Pinpoint the cell where the given text exists, returning its (X, Y) midpoint coordinate. 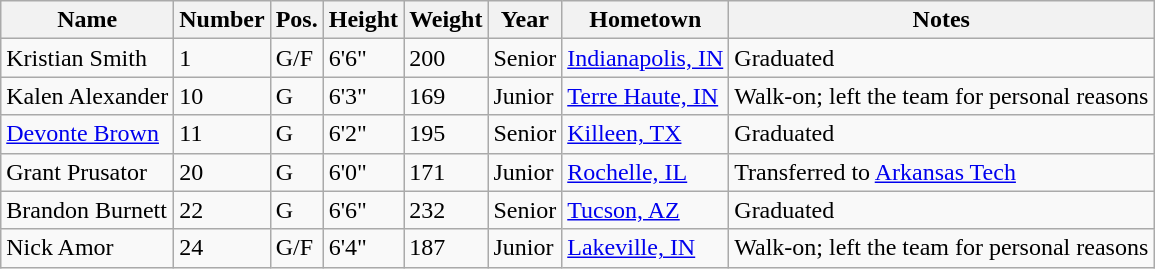
Indianapolis, IN (646, 58)
Grant Prusator (88, 172)
Weight (446, 20)
6'4" (363, 248)
Lakeville, IN (646, 248)
6'3" (363, 96)
Devonte Brown (88, 134)
Height (363, 20)
10 (222, 96)
22 (222, 210)
6'2" (363, 134)
Pos. (296, 20)
Kristian Smith (88, 58)
Rochelle, IL (646, 172)
Number (222, 20)
20 (222, 172)
11 (222, 134)
Name (88, 20)
Terre Haute, IN (646, 96)
232 (446, 210)
Transferred to Arkansas Tech (942, 172)
Kalen Alexander (88, 96)
Brandon Burnett (88, 210)
Notes (942, 20)
200 (446, 58)
Killeen, TX (646, 134)
169 (446, 96)
195 (446, 134)
Nick Amor (88, 248)
24 (222, 248)
Hometown (646, 20)
171 (446, 172)
Year (525, 20)
1 (222, 58)
Tucson, AZ (646, 210)
187 (446, 248)
6'0" (363, 172)
